Scan for the cell matching the given text and deliver its (X, Y) coordinate at center. 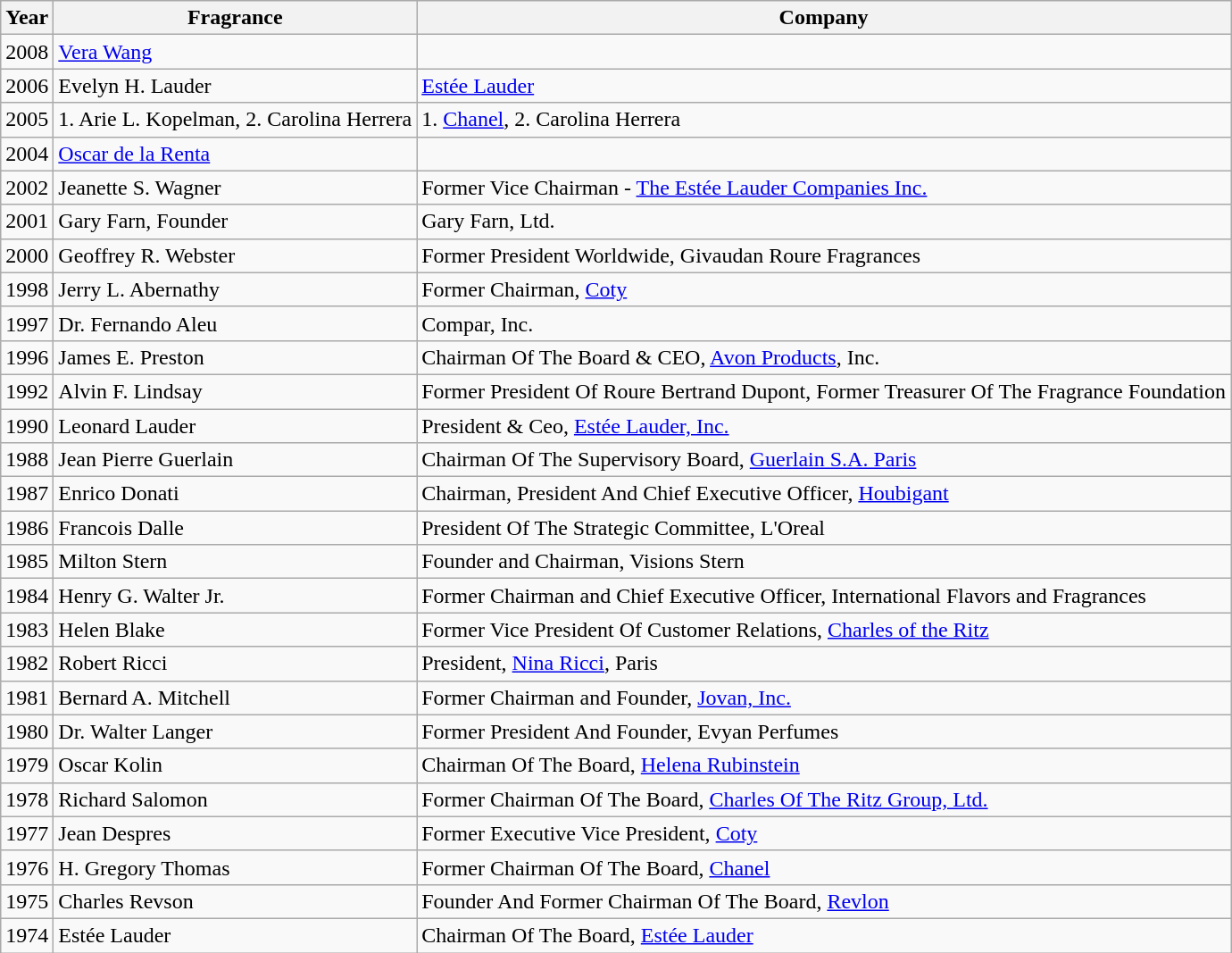
1982 (27, 664)
Company (824, 18)
Chairman, President And Chief Executive Officer, Houbigant (824, 494)
Former Chairman and Founder, Jovan, Inc. (824, 698)
1. Chanel, 2. Carolina Herrera (824, 120)
Robert Ricci (236, 664)
Bernard A. Mitchell (236, 698)
President, Nina Ricci, Paris (824, 664)
2000 (27, 255)
Year (27, 18)
Former Chairman Of The Board, Chanel (824, 867)
Former President And Founder, Evyan Perfumes (824, 731)
Former Chairman Of The Board, Charles Of The Ritz Group, Ltd. (824, 799)
President & Ceo, Estée Lauder, Inc. (824, 426)
Chairman Of The Board, Estée Lauder (824, 935)
Founder And Former Chairman Of The Board, Revlon (824, 901)
President Of The Strategic Committee, L'Oreal (824, 528)
Henry G. Walter Jr. (236, 596)
1978 (27, 799)
1988 (27, 460)
James E. Preston (236, 357)
Former Vice Chairman - The Estée Lauder Companies Inc. (824, 188)
Compar, Inc. (824, 323)
Geoffrey R. Webster (236, 255)
1992 (27, 391)
Jean Pierre Guerlain (236, 460)
Chairman Of The Board, Helena Rubinstein (824, 765)
Jerry L. Abernathy (236, 289)
Vera Wang (236, 52)
Alvin F. Lindsay (236, 391)
2004 (27, 154)
1980 (27, 731)
1996 (27, 357)
Charles Revson (236, 901)
Former Executive Vice President, Coty (824, 833)
Chairman Of The Board & CEO, Avon Products, Inc. (824, 357)
Gary Farn, Ltd. (824, 222)
Dr. Walter Langer (236, 731)
Helen Blake (236, 630)
Francois Dalle (236, 528)
Fragrance (236, 18)
Milton Stern (236, 562)
2002 (27, 188)
1977 (27, 833)
Leonard Lauder (236, 426)
Evelyn H. Lauder (236, 86)
1981 (27, 698)
1975 (27, 901)
1983 (27, 630)
1979 (27, 765)
Richard Salomon (236, 799)
1985 (27, 562)
1997 (27, 323)
Chairman Of The Supervisory Board, Guerlain S.A. Paris (824, 460)
1976 (27, 867)
1987 (27, 494)
2001 (27, 222)
1984 (27, 596)
Jeanette S. Wagner (236, 188)
Gary Farn, Founder (236, 222)
1. Arie L. Kopelman, 2. Carolina Herrera (236, 120)
1990 (27, 426)
Former Chairman, Coty (824, 289)
Jean Despres (236, 833)
Dr. Fernando Aleu (236, 323)
H. Gregory Thomas (236, 867)
Oscar Kolin (236, 765)
Former President Of Roure Bertrand Dupont, Former Treasurer Of The Fragrance Foundation (824, 391)
1974 (27, 935)
1998 (27, 289)
2005 (27, 120)
Former President Worldwide, Givaudan Roure Fragrances (824, 255)
Former Vice President Of Customer Relations, Charles of the Ritz (824, 630)
1986 (27, 528)
2008 (27, 52)
Oscar de la Renta (236, 154)
Founder and Chairman, Visions Stern (824, 562)
Enrico Donati (236, 494)
Former Chairman and Chief Executive Officer, International Flavors and Fragrances (824, 596)
2006 (27, 86)
